Identify which cell holds the provided text, then report its [X, Y] central coordinate. 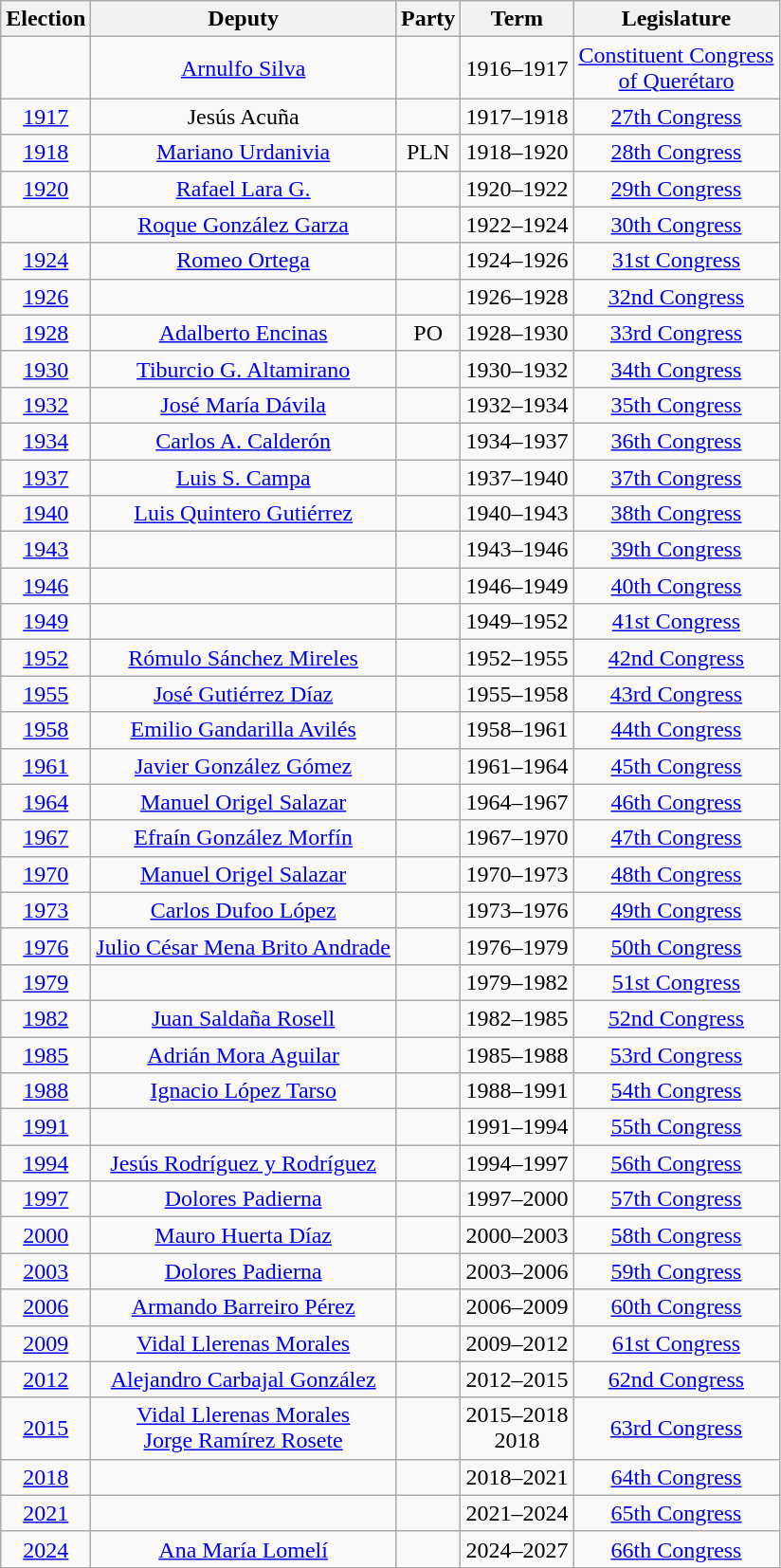
2024 [45, 1549]
1922–1924 [518, 225]
1973–1976 [518, 910]
1917–1918 [518, 117]
57th Congress [677, 1199]
1955 [45, 694]
Julio César Mena Brito Andrade [244, 946]
1916–1917 [518, 68]
46th Congress [677, 802]
1952 [45, 658]
56th Congress [677, 1163]
2024–2027 [518, 1549]
1973 [45, 910]
1955–1958 [518, 694]
51st Congress [677, 982]
1926–1928 [518, 297]
37th Congress [677, 477]
Jesús Acuña [244, 117]
1997–2000 [518, 1199]
2003–2006 [518, 1271]
2018–2021 [518, 1477]
1991 [45, 1127]
58th Congress [677, 1235]
1970–1973 [518, 874]
43rd Congress [677, 694]
Ana María Lomelí [244, 1549]
1991–1994 [518, 1127]
59th Congress [677, 1271]
1949–1952 [518, 622]
1924 [45, 261]
1967 [45, 838]
Deputy [244, 19]
40th Congress [677, 586]
1976 [45, 946]
2000–2003 [518, 1235]
Armando Barreiro Pérez [244, 1307]
44th Congress [677, 730]
2021 [45, 1513]
1930 [45, 369]
60th Congress [677, 1307]
Arnulfo Silva [244, 68]
Juan Saldaña Rosell [244, 1018]
62nd Congress [677, 1379]
38th Congress [677, 514]
1920 [45, 189]
1928–1930 [518, 333]
1958–1961 [518, 730]
65th Congress [677, 1513]
1985–1988 [518, 1055]
1982 [45, 1018]
2000 [45, 1235]
Alejandro Carbajal González [244, 1379]
Mariano Urdanivia [244, 153]
1964 [45, 802]
2018 [45, 1477]
Rafael Lara G. [244, 189]
35th Congress [677, 405]
Romeo Ortega [244, 261]
34th Congress [677, 369]
1964–1967 [518, 802]
50th Congress [677, 946]
1930–1932 [518, 369]
2006–2009 [518, 1307]
Luis Quintero Gutiérrez [244, 514]
1920–1922 [518, 189]
1982–1985 [518, 1018]
Carlos Dufoo López [244, 910]
1979 [45, 982]
30th Congress [677, 225]
José Gutiérrez Díaz [244, 694]
64th Congress [677, 1477]
1917 [45, 117]
1937 [45, 477]
1926 [45, 297]
1934 [45, 441]
63rd Congress [677, 1428]
66th Congress [677, 1549]
29th Congress [677, 189]
2012 [45, 1379]
27th Congress [677, 117]
52nd Congress [677, 1018]
28th Congress [677, 153]
Tiburcio G. Altamirano [244, 369]
2009 [45, 1343]
2012–2015 [518, 1379]
1918 [45, 153]
32nd Congress [677, 297]
61st Congress [677, 1343]
Luis S. Campa [244, 477]
Vidal Llerenas MoralesJorge Ramírez Rosete [244, 1428]
1928 [45, 333]
Emilio Gandarilla Avilés [244, 730]
2003 [45, 1271]
1918–1920 [518, 153]
42nd Congress [677, 658]
1946–1949 [518, 586]
1932–1934 [518, 405]
1961–1964 [518, 766]
41st Congress [677, 622]
36th Congress [677, 441]
55th Congress [677, 1127]
1958 [45, 730]
1970 [45, 874]
1932 [45, 405]
53rd Congress [677, 1055]
1988–1991 [518, 1091]
José María Dávila [244, 405]
Adrián Mora Aguilar [244, 1055]
Roque González Garza [244, 225]
1997 [45, 1199]
1943–1946 [518, 550]
1937–1940 [518, 477]
2015 [45, 1428]
Efraín González Morfín [244, 838]
1940–1943 [518, 514]
1952–1955 [518, 658]
Mauro Huerta Díaz [244, 1235]
Adalberto Encinas [244, 333]
1943 [45, 550]
PO [427, 333]
1934–1937 [518, 441]
31st Congress [677, 261]
1967–1970 [518, 838]
47th Congress [677, 838]
Javier González Gómez [244, 766]
54th Congress [677, 1091]
Legislature [677, 19]
Constituent Congressof Querétaro [677, 68]
2009–2012 [518, 1343]
45th Congress [677, 766]
Election [45, 19]
Jesús Rodríguez y Rodríguez [244, 1163]
1988 [45, 1091]
33rd Congress [677, 333]
Carlos A. Calderón [244, 441]
1961 [45, 766]
Rómulo Sánchez Mireles [244, 658]
1994 [45, 1163]
2021–2024 [518, 1513]
1979–1982 [518, 982]
1976–1979 [518, 946]
1985 [45, 1055]
Party [427, 19]
2006 [45, 1307]
Vidal Llerenas Morales [244, 1343]
1994–1997 [518, 1163]
PLN [427, 153]
Ignacio López Tarso [244, 1091]
39th Congress [677, 550]
1946 [45, 586]
2015–20182018 [518, 1428]
Term [518, 19]
1940 [45, 514]
48th Congress [677, 874]
1924–1926 [518, 261]
1949 [45, 622]
49th Congress [677, 910]
